Capture the cell that displays the provided text and extract its (X, Y) central coordinate. 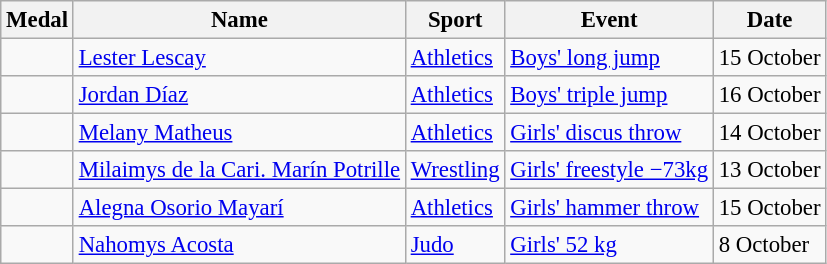
Event (609, 20)
Wrestling (455, 170)
Boys' triple jump (609, 95)
Name (239, 20)
14 October (769, 133)
16 October (769, 95)
Girls' freestyle −73kg (609, 170)
Melany Matheus (239, 133)
Boys' long jump (609, 58)
Judo (455, 245)
Girls' hammer throw (609, 208)
Jordan Díaz (239, 95)
Nahomys Acosta (239, 245)
Date (769, 20)
Sport (455, 20)
Girls' discus throw (609, 133)
13 October (769, 170)
Lester Lescay (239, 58)
Milaimys de la Cari. Marín Potrille (239, 170)
Alegna Osorio Mayarí (239, 208)
8 October (769, 245)
Medal (38, 20)
Girls' 52 kg (609, 245)
